Return the (x, y) coordinate for the center point of the cell that contains the specified text.  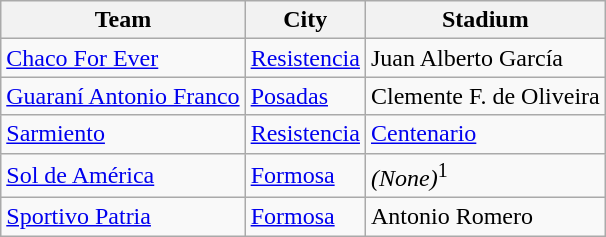
(None)1 (485, 176)
Stadium (485, 20)
Team (123, 20)
Sol de América (123, 176)
Posadas (305, 96)
Sarmiento (123, 134)
Centenario (485, 134)
Sportivo Patria (123, 217)
City (305, 20)
Antonio Romero (485, 217)
Clemente F. de Oliveira (485, 96)
Chaco For Ever (123, 58)
Guaraní Antonio Franco (123, 96)
Juan Alberto García (485, 58)
